Detect which cell encompasses the target text, then output its [x, y] center coordinate. 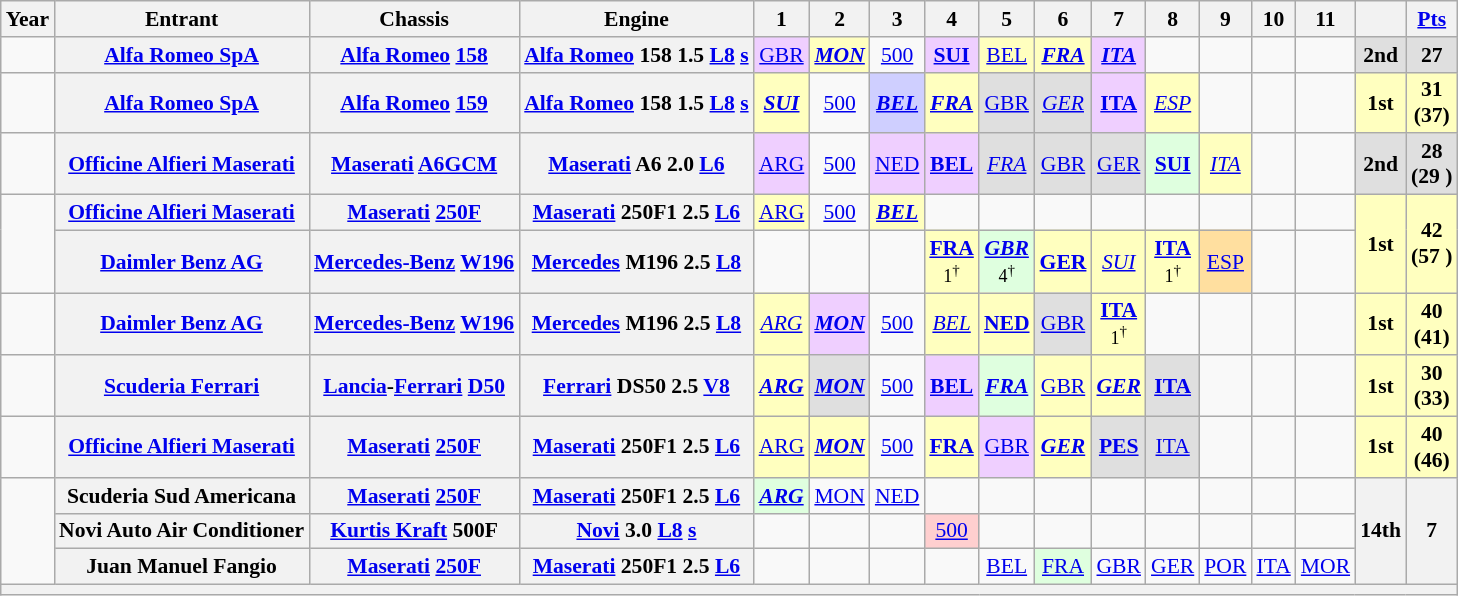
Alfa Romeo 159 [414, 102]
Alfa Romeo 158 [414, 55]
5 [1007, 19]
1 [782, 19]
11 [1326, 19]
14th [1380, 532]
8 [1172, 19]
Chassis [414, 19]
Scuderia Ferrari [182, 386]
2 [840, 19]
Kurtis Kraft 500F [414, 531]
3 [897, 19]
6 [1064, 19]
Novi Auto Air Conditioner [182, 531]
POR [1225, 567]
FRA1† [951, 262]
40(46) [1432, 448]
31(37) [1432, 102]
Lancia-Ferrari D50 [414, 386]
10 [1273, 19]
Ferrari DS50 2.5 V8 [636, 386]
GBR4† [1007, 262]
Engine [636, 19]
Novi 3.0 L8 s [636, 531]
Entrant [182, 19]
Maserati A6 2.0 L6 [636, 164]
9 [1225, 19]
42(57 ) [1432, 244]
MOR [1326, 567]
Pts [1432, 19]
4 [951, 19]
PES [1118, 448]
40(41) [1432, 324]
27 [1432, 55]
Year [28, 19]
Maserati A6GCM [414, 164]
28(29 ) [1432, 164]
30(33) [1432, 386]
Scuderia Sud Americana [182, 496]
Juan Manuel Fangio [182, 567]
